Return [X, Y] of the center of cell containing provided text 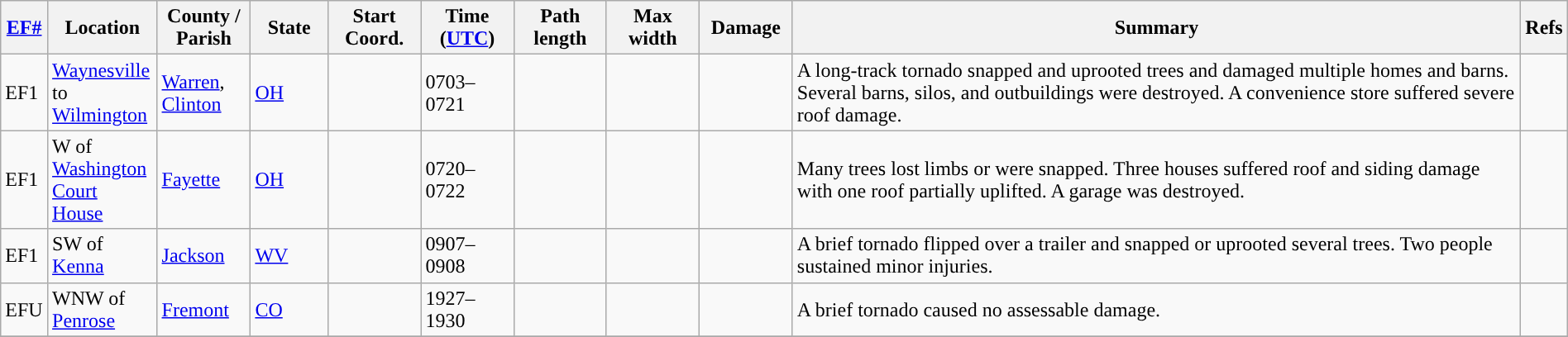
Fayette [203, 180]
0703–0721 [467, 93]
Summary [1156, 28]
Damage [746, 28]
Fremont [203, 309]
0907–0908 [467, 256]
A brief tornado flipped over a trailer and snapped or uprooted several trees. Two people sustained minor injuries. [1156, 256]
Refs [1545, 28]
Path length [560, 28]
Time (UTC) [467, 28]
EF# [25, 28]
EFU [25, 309]
SW of Kenna [103, 256]
Waynesville to Wilmington [103, 93]
Location [103, 28]
W of Washington Court House [103, 180]
1927–1930 [467, 309]
State [289, 28]
Warren, Clinton [203, 93]
WV [289, 256]
CO [289, 309]
0720–0722 [467, 180]
A brief tornado caused no assessable damage. [1156, 309]
Max width [653, 28]
County / Parish [203, 28]
Jackson [203, 256]
Many trees lost limbs or were snapped. Three houses suffered roof and siding damage with one roof partially uplifted. A garage was destroyed. [1156, 180]
WNW of Penrose [103, 309]
Start Coord. [374, 28]
